For the text-containing cell, return its midpoint in [x, y] coordinate format. 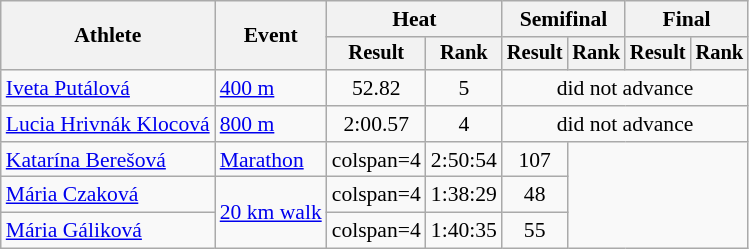
Mária Czaková [108, 195]
4 [464, 124]
Semifinal [564, 19]
Heat [414, 19]
Athlete [108, 36]
2:00.57 [376, 124]
Event [271, 36]
20 km walk [271, 212]
52.82 [376, 88]
Iveta Putálová [108, 88]
Katarína Berešová [108, 160]
55 [535, 231]
107 [535, 160]
48 [535, 195]
2:50:54 [464, 160]
1:38:29 [464, 195]
Marathon [271, 160]
Mária Gáliková [108, 231]
Lucia Hrivnák Klocová [108, 124]
5 [464, 88]
800 m [271, 124]
1:40:35 [464, 231]
400 m [271, 88]
Final [686, 19]
